Provide the [X, Y] coordinate of the cell's center where the given text is located.  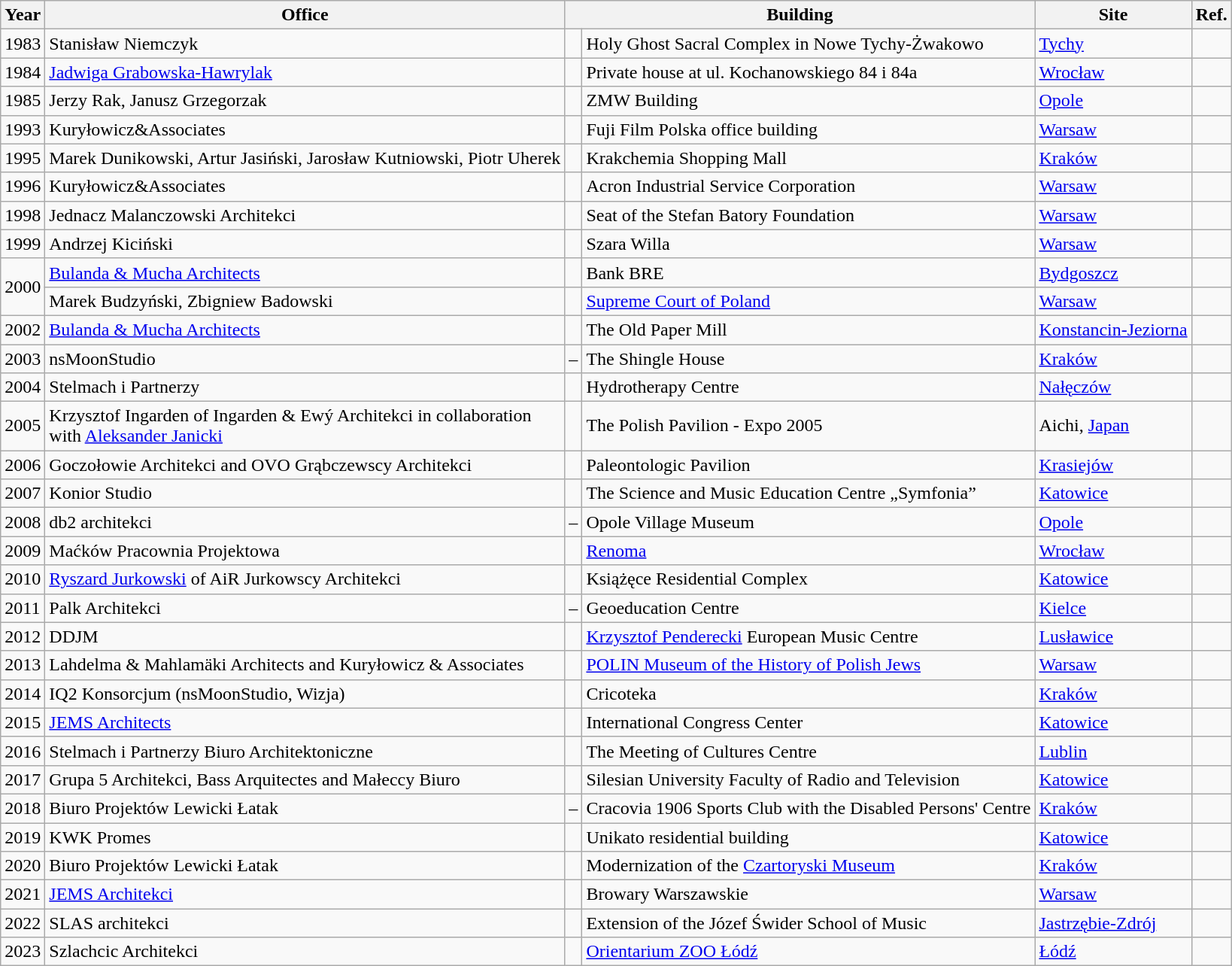
2010 [23, 579]
2005 [23, 426]
SLAS architekci [305, 923]
Łódź [1113, 952]
Fuji Film Polska office building [809, 129]
The Meeting of Cultures Centre [809, 751]
Stelmach i Partnerzy [305, 387]
2012 [23, 636]
Andrzej Kiciński [305, 244]
The Shingle House [809, 359]
2013 [23, 665]
2007 [23, 494]
Stelmach i Partnerzy Biuro Architektoniczne [305, 751]
2014 [23, 694]
2009 [23, 551]
The Old Paper Mill [809, 330]
2011 [23, 608]
1999 [23, 244]
Grupa 5 Architekci, Bass Arquitectes and Małeccy Biuro [305, 779]
Stanisław Niemczyk [305, 44]
Modernization of the Czartoryski Museum [809, 866]
Aichi, Japan [1113, 426]
Cricoteka [809, 694]
1995 [23, 158]
Unikato residential building [809, 837]
2000 [23, 287]
Lahdelma & Mahlamäki Architects and Kuryłowicz & Associates [305, 665]
Lublin [1113, 751]
Cracovia 1906 Sports Club with the Disabled Persons' Centre [809, 808]
The Science and Music Education Centre „Symfonia” [809, 494]
2019 [23, 837]
International Congress Center [809, 722]
2002 [23, 330]
Jerzy Rak, Janusz Grzegorzak [305, 101]
JEMS Architects [305, 722]
Krzysztof Penderecki European Music Centre [809, 636]
Orientarium ZOO Łódź [809, 952]
2023 [23, 952]
Office [305, 15]
Bydgoszcz [1113, 272]
1984 [23, 72]
Konstancin-Jeziorna [1113, 330]
Marek Dunikowski, Artur Jasiński, Jarosław Kutniowski, Piotr Uherek [305, 158]
nsMoonStudio [305, 359]
Supreme Court of Poland [809, 301]
JEMS Architekci [305, 895]
DDJM [305, 636]
1996 [23, 187]
Geoeducation Centre [809, 608]
1998 [23, 215]
Palk Architekci [305, 608]
1985 [23, 101]
POLIN Museum of the History of Polish Jews [809, 665]
Lusławice [1113, 636]
Marek Budzyński, Zbigniew Badowski [305, 301]
1983 [23, 44]
Konior Studio [305, 494]
Krasiejów [1113, 465]
The Polish Pavilion - Expo 2005 [809, 426]
Jastrzębie-Zdrój [1113, 923]
2015 [23, 722]
Building [800, 15]
Silesian University Faculty of Radio and Television [809, 779]
Hydrotherapy Centre [809, 387]
Opole Village Museum [809, 522]
2003 [23, 359]
ZMW Building [809, 101]
2017 [23, 779]
Szara Willa [809, 244]
2018 [23, 808]
2004 [23, 387]
Site [1113, 15]
Bank BRE [809, 272]
Kielce [1113, 608]
Krakchemia Shopping Mall [809, 158]
KWK Promes [305, 837]
Goczołowie Architekci and OVO Grąbczewscy Architekci [305, 465]
IQ2 Konsorcjum (nsMoonStudio, Wizja) [305, 694]
Holy Ghost Sacral Complex in Nowe Tychy-Żwakowo [809, 44]
2020 [23, 866]
Książęce Residential Complex [809, 579]
2021 [23, 895]
Seat of the Stefan Batory Foundation [809, 215]
Extension of the Józef Świder School of Music [809, 923]
2006 [23, 465]
Nałęczów [1113, 387]
Szlachcic Architekci [305, 952]
2008 [23, 522]
Maćków Pracownia Projektowa [305, 551]
Acron Industrial Service Corporation [809, 187]
Jednacz Malanczowski Architekci [305, 215]
Ref. [1211, 15]
Browary Warszawskie [809, 895]
Krzysztof Ingarden of Ingarden & Ewý Architekci in collaboration with Aleksander Janicki [305, 426]
Private house at ul. Kochanowskiego 84 i 84a [809, 72]
Paleontologic Pavilion [809, 465]
Year [23, 15]
1993 [23, 129]
Jadwiga Grabowska-Hawrylak [305, 72]
Ryszard Jurkowski of AiR Jurkowscy Architekci [305, 579]
db2 architekci [305, 522]
2016 [23, 751]
2022 [23, 923]
Renoma [809, 551]
Tychy [1113, 44]
